Output the [x, y] coordinate of the center of the cell containing the given text.  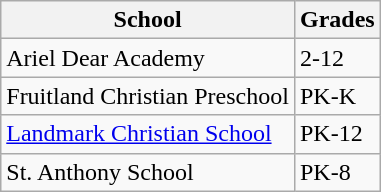
Ariel Dear Academy [148, 58]
Fruitland Christian Preschool [148, 96]
St. Anthony School [148, 172]
School [148, 20]
2-12 [337, 58]
PK-8 [337, 172]
Landmark Christian School [148, 134]
PK-K [337, 96]
Grades [337, 20]
PK-12 [337, 134]
